Provide the (x, y) coordinate of the cell's center where the given text is located.  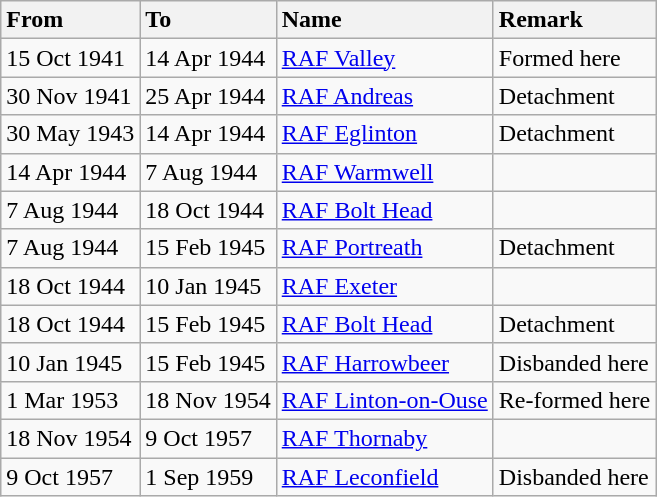
From (70, 20)
RAF Eglinton (384, 134)
RAF Portreath (384, 248)
15 Oct 1941 (70, 58)
30 Nov 1941 (70, 96)
RAF Valley (384, 58)
25 Apr 1944 (208, 96)
RAF Andreas (384, 96)
Re-formed here (574, 400)
RAF Leconfield (384, 477)
To (208, 20)
30 May 1943 (70, 134)
Formed here (574, 58)
RAF Linton-on-Ouse (384, 400)
RAF Exeter (384, 286)
RAF Warmwell (384, 172)
RAF Harrowbeer (384, 362)
RAF Thornaby (384, 438)
1 Sep 1959 (208, 477)
1 Mar 1953 (70, 400)
Name (384, 20)
Remark (574, 20)
